Return [X, Y] of the center of cell containing provided text 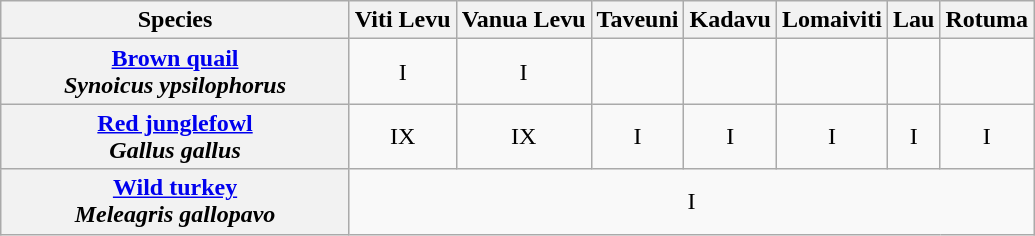
Kadavu [730, 20]
Wild turkeyMeleagris gallopavo [176, 202]
Vanua Levu [524, 20]
Viti Levu [402, 20]
Species [176, 20]
Taveuni [638, 20]
Lau [913, 20]
Red junglefowlGallus gallus [176, 136]
Lomaiviti [832, 20]
Brown quailSynoicus ypsilophorus [176, 72]
Rotuma [987, 20]
